Pinpoint the cell where the given text exists, returning its (x, y) midpoint coordinate. 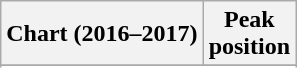
Peak position (249, 34)
Chart (2016–2017) (102, 34)
